Search for the cell housing the specified text and yield its (x, y) center coordinate. 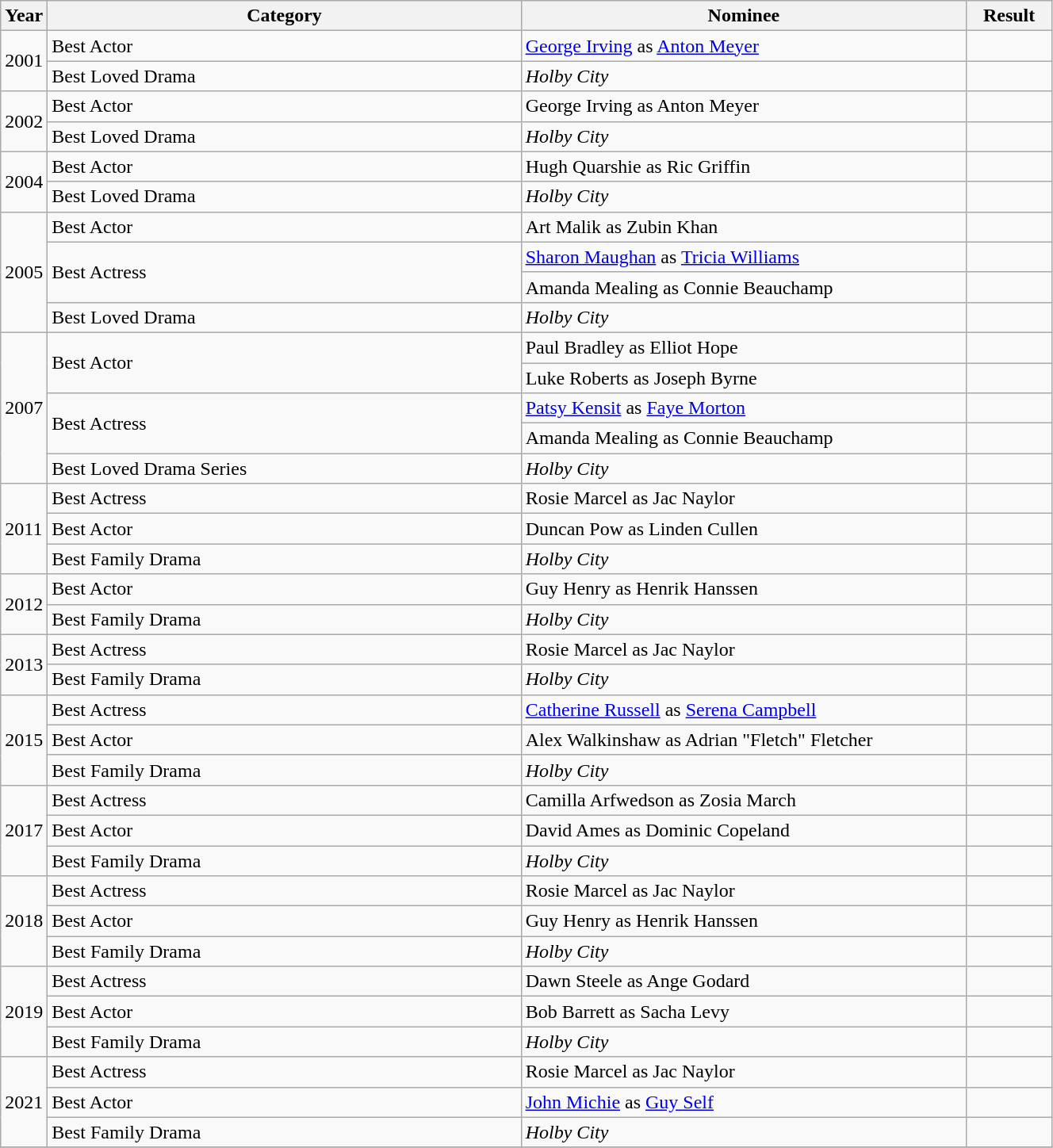
Result (1009, 16)
Year (24, 16)
Nominee (744, 16)
Art Malik as Zubin Khan (744, 227)
Paul Bradley as Elliot Hope (744, 347)
2001 (24, 61)
John Michie as Guy Self (744, 1102)
2012 (24, 604)
2017 (24, 830)
Alex Walkinshaw as Adrian "Fletch" Fletcher (744, 740)
Hugh Quarshie as Ric Griffin (744, 166)
2013 (24, 664)
Duncan Pow as Linden Cullen (744, 529)
2021 (24, 1102)
2015 (24, 740)
2004 (24, 182)
Sharon Maughan as Tricia Williams (744, 257)
Bob Barrett as Sacha Levy (744, 1012)
Camilla Arfwedson as Zosia March (744, 800)
2018 (24, 921)
2002 (24, 121)
Luke Roberts as Joseph Byrne (744, 378)
Dawn Steele as Ange Godard (744, 982)
Catherine Russell as Serena Campbell (744, 710)
Category (284, 16)
David Ames as Dominic Copeland (744, 830)
2007 (24, 408)
Best Loved Drama Series (284, 469)
Patsy Kensit as Faye Morton (744, 408)
2019 (24, 1012)
2005 (24, 272)
2011 (24, 529)
